Output the (X, Y) coordinate of the center of the cell containing the given text.  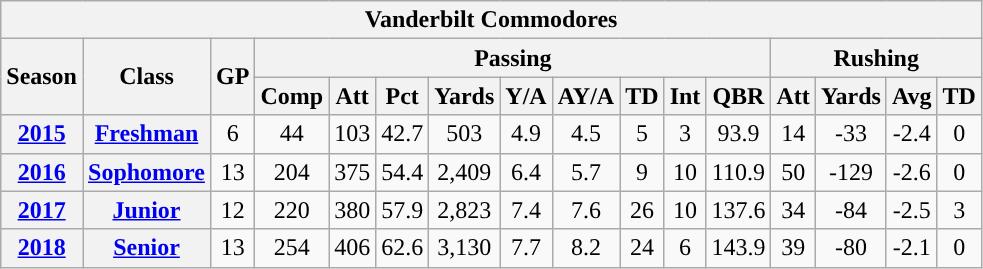
Y/A (526, 96)
503 (464, 134)
34 (793, 210)
7.4 (526, 210)
7.6 (586, 210)
-84 (850, 210)
-2.6 (912, 172)
5 (642, 134)
254 (292, 248)
Class (146, 77)
6.4 (526, 172)
5.7 (586, 172)
2015 (42, 134)
Pct (402, 96)
-2.5 (912, 210)
AY/A (586, 96)
204 (292, 172)
Senior (146, 248)
GP (232, 77)
4.9 (526, 134)
24 (642, 248)
Comp (292, 96)
62.6 (402, 248)
2017 (42, 210)
-80 (850, 248)
12 (232, 210)
143.9 (738, 248)
Passing (513, 58)
-2.4 (912, 134)
Vanderbilt Commodores (492, 20)
9 (642, 172)
137.6 (738, 210)
50 (793, 172)
42.7 (402, 134)
QBR (738, 96)
93.9 (738, 134)
26 (642, 210)
-2.1 (912, 248)
39 (793, 248)
2,409 (464, 172)
Freshman (146, 134)
220 (292, 210)
103 (352, 134)
375 (352, 172)
2018 (42, 248)
54.4 (402, 172)
Avg (912, 96)
Sophomore (146, 172)
110.9 (738, 172)
-129 (850, 172)
57.9 (402, 210)
8.2 (586, 248)
4.5 (586, 134)
Season (42, 77)
14 (793, 134)
406 (352, 248)
7.7 (526, 248)
Rushing (876, 58)
-33 (850, 134)
2016 (42, 172)
380 (352, 210)
2,823 (464, 210)
Int (685, 96)
3,130 (464, 248)
44 (292, 134)
Junior (146, 210)
